Locate the cell with the specified text and output its [x, y] center coordinate. 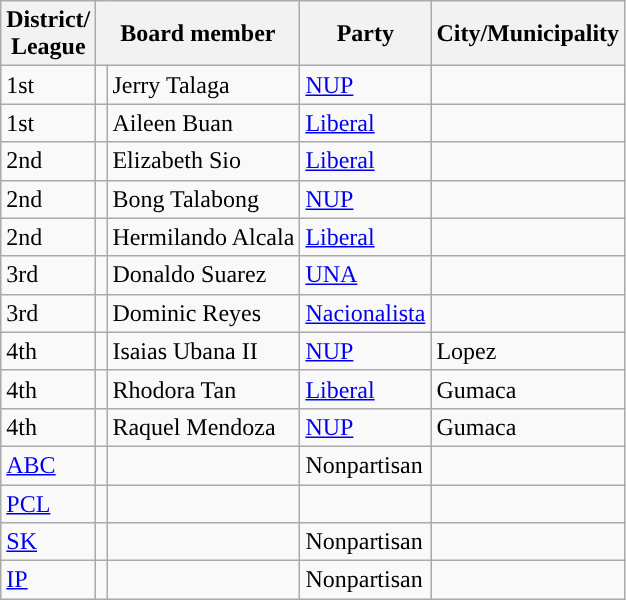
Raquel Mendoza [204, 427]
ABC [48, 465]
PCL [48, 503]
Aileen Buan [204, 123]
Elizabeth Sio [204, 161]
UNA [366, 275]
IP [48, 580]
City/Municipality [528, 34]
Rhodora Tan [204, 389]
Jerry Talaga [204, 85]
Party [366, 34]
Donaldo Suarez [204, 275]
Bong Talabong [204, 199]
Lopez [528, 351]
Nacionalista [366, 313]
Isaias Ubana II [204, 351]
Hermilando Alcala [204, 237]
Dominic Reyes [204, 313]
District/League [48, 34]
SK [48, 542]
Board member [198, 34]
